Locate the cell with the specified text and output its [x, y] center coordinate. 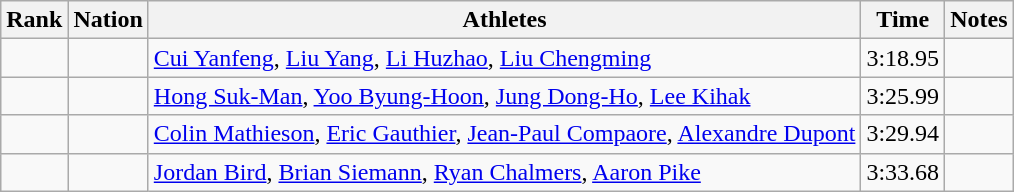
Cui Yanfeng, Liu Yang, Li Huzhao, Liu Chengming [504, 58]
3:29.94 [903, 134]
3:25.99 [903, 96]
Rank [34, 20]
Jordan Bird, Brian Siemann, Ryan Chalmers, Aaron Pike [504, 172]
Athletes [504, 20]
3:33.68 [903, 172]
Time [903, 20]
3:18.95 [903, 58]
Nation [108, 20]
Colin Mathieson, Eric Gauthier, Jean-Paul Compaore, Alexandre Dupont [504, 134]
Notes [979, 20]
Hong Suk-Man, Yoo Byung-Hoon, Jung Dong-Ho, Lee Kihak [504, 96]
